Scan for the cell matching the given text and deliver its [X, Y] coordinate at center. 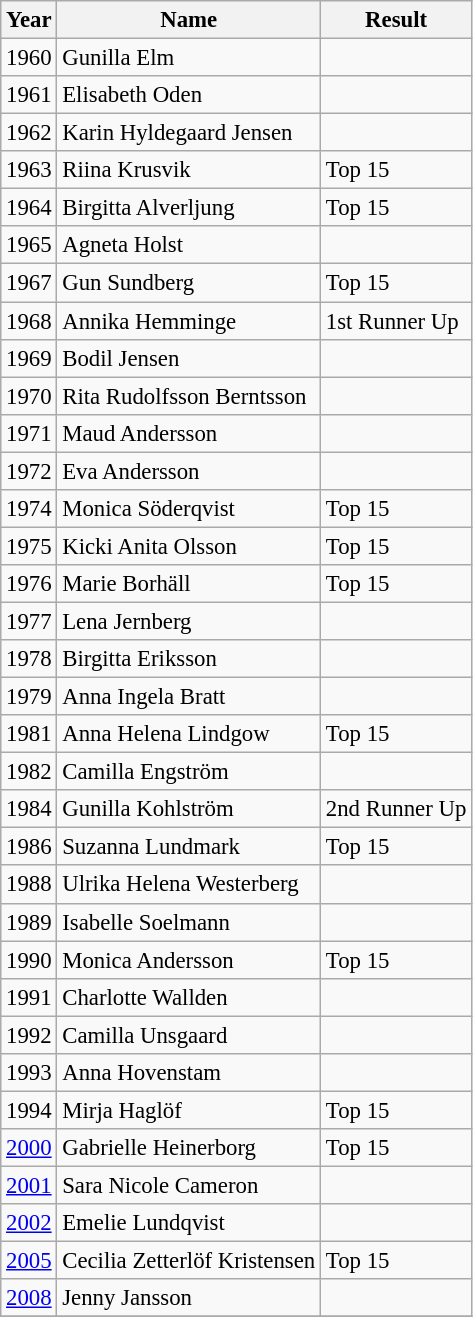
Cecilia Zetterlöf Kristensen [189, 1261]
Camilla Unsgaard [189, 1035]
Year [29, 20]
2001 [29, 1185]
Lena Jernberg [189, 621]
2000 [29, 1148]
1964 [29, 208]
Gunilla Kohlström [189, 809]
1986 [29, 847]
1970 [29, 396]
Name [189, 20]
Annika Hemminge [189, 321]
Gabrielle Heinerborg [189, 1148]
Maud Andersson [189, 433]
1989 [29, 922]
1971 [29, 433]
1972 [29, 471]
Marie Borhäll [189, 584]
1960 [29, 58]
Charlotte Wallden [189, 997]
1975 [29, 546]
2002 [29, 1223]
1981 [29, 734]
1963 [29, 170]
Monica Söderqvist [189, 509]
1978 [29, 659]
1992 [29, 1035]
1990 [29, 960]
Anna Hovenstam [189, 1073]
Karin Hyldegaard Jensen [189, 133]
Mirja Haglöf [189, 1110]
Elisabeth Oden [189, 95]
Gunilla Elm [189, 58]
Birgitta Eriksson [189, 659]
2005 [29, 1261]
1968 [29, 321]
1993 [29, 1073]
Riina Krusvik [189, 170]
Anna Helena Lindgow [189, 734]
Ulrika Helena Westerberg [189, 885]
1974 [29, 509]
Gun Sundberg [189, 283]
1979 [29, 697]
Kicki Anita Olsson [189, 546]
Jenny Jansson [189, 1298]
Emelie Lundqvist [189, 1223]
1991 [29, 997]
Rita Rudolfsson Berntsson [189, 396]
2nd Runner Up [396, 809]
1988 [29, 885]
1994 [29, 1110]
Bodil Jensen [189, 358]
Camilla Engström [189, 772]
Sara Nicole Cameron [189, 1185]
1969 [29, 358]
Monica Andersson [189, 960]
Anna Ingela Bratt [189, 697]
Result [396, 20]
1965 [29, 245]
Agneta Holst [189, 245]
1982 [29, 772]
2008 [29, 1298]
1967 [29, 283]
Isabelle Soelmann [189, 922]
1961 [29, 95]
1962 [29, 133]
Suzanna Lundmark [189, 847]
1976 [29, 584]
1st Runner Up [396, 321]
1984 [29, 809]
1977 [29, 621]
Birgitta Alverljung [189, 208]
Eva Andersson [189, 471]
